From the cell containing the given text, extract its center point as [x, y] coordinate. 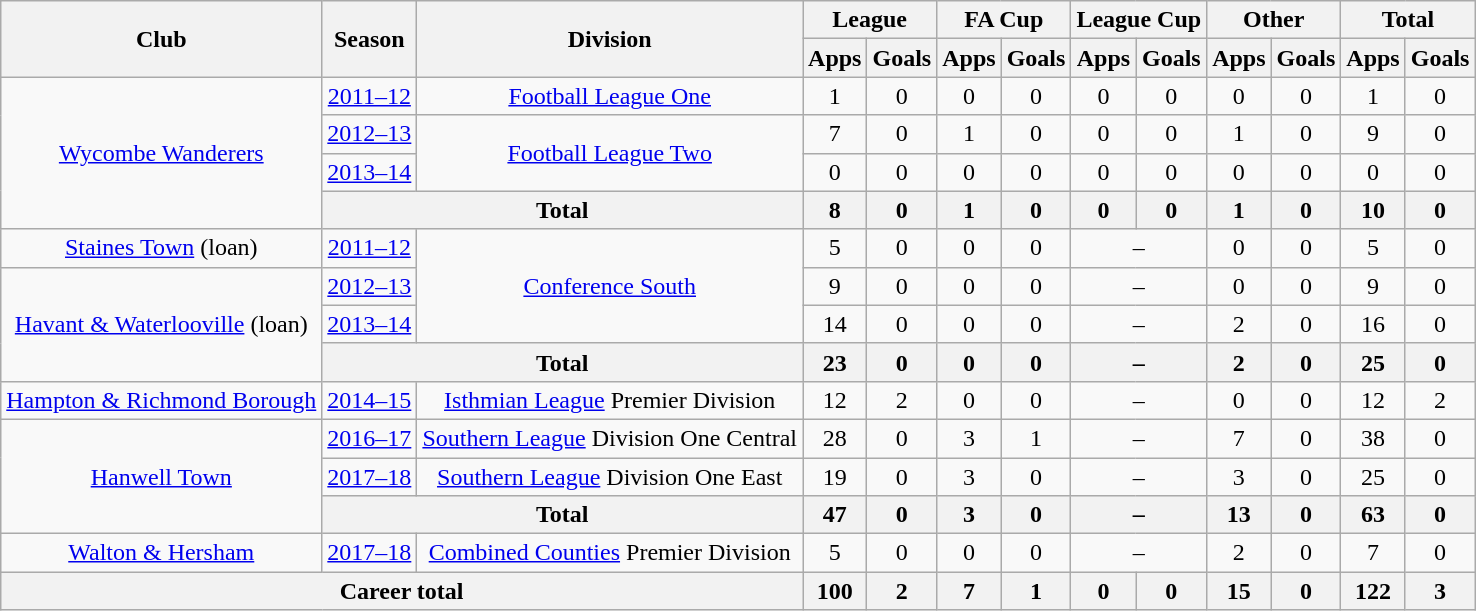
Staines Town (loan) [162, 248]
Season [370, 39]
League Cup [1139, 20]
Southern League Division One Central [610, 438]
100 [835, 591]
16 [1373, 324]
Walton & Hersham [162, 553]
47 [835, 515]
Football League Two [610, 153]
15 [1239, 591]
FA Cup [1004, 20]
10 [1373, 210]
2014–15 [370, 400]
Wycombe Wanderers [162, 153]
Club [162, 39]
8 [835, 210]
Hanwell Town [162, 476]
2016–17 [370, 438]
122 [1373, 591]
Football League One [610, 96]
Career total [402, 591]
13 [1239, 515]
Conference South [610, 286]
Southern League Division One East [610, 477]
23 [835, 362]
Combined Counties Premier Division [610, 553]
14 [835, 324]
Division [610, 39]
Other [1274, 20]
63 [1373, 515]
Havant & Waterlooville (loan) [162, 324]
19 [835, 477]
38 [1373, 438]
League [870, 20]
28 [835, 438]
Isthmian League Premier Division [610, 400]
Hampton & Richmond Borough [162, 400]
